Pinpoint the cell where the given text exists, returning its (x, y) midpoint coordinate. 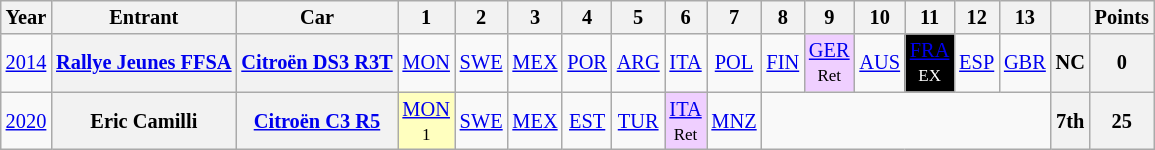
Year (26, 17)
POL (734, 63)
25 (1122, 121)
Points (1122, 17)
FIN (784, 63)
7th (1070, 121)
5 (638, 17)
MNZ (734, 121)
11 (930, 17)
3 (534, 17)
2020 (26, 121)
2014 (26, 63)
10 (879, 17)
ITA (686, 63)
1 (426, 17)
FRAEX (930, 63)
GERRet (829, 63)
13 (1025, 17)
Entrant (144, 17)
Citroën C3 R5 (316, 121)
ARG (638, 63)
Eric Camilli (144, 121)
8 (784, 17)
EST (586, 121)
2 (482, 17)
MON (426, 63)
TUR (638, 121)
ITARet (686, 121)
6 (686, 17)
MON1 (426, 121)
4 (586, 17)
Car (316, 17)
GBR (1025, 63)
12 (976, 17)
Rallye Jeunes FFSA (144, 63)
0 (1122, 63)
POR (586, 63)
AUS (879, 63)
NC (1070, 63)
9 (829, 17)
ESP (976, 63)
Citroën DS3 R3T (316, 63)
7 (734, 17)
